Scan for the cell matching the given text and deliver its [X, Y] coordinate at center. 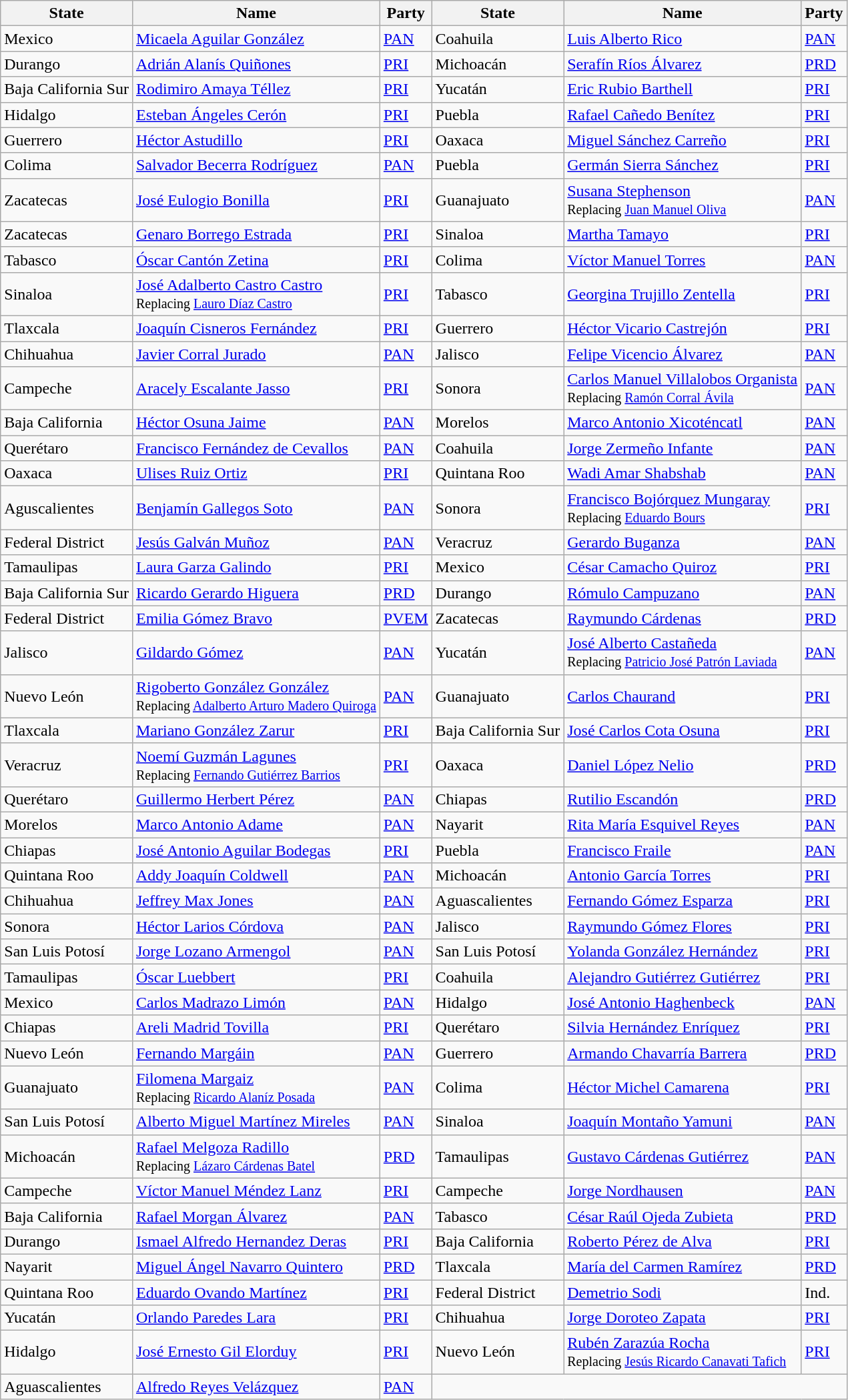
José Eulogio Bonilla [256, 200]
Rigoberto González GonzálezReplacing Adalberto Arturo Madero Quiroga [256, 696]
Héctor Osuna Jaime [256, 423]
Rubén Zarazúa RochaReplacing Jesús Ricardo Canavati Tafich [683, 1353]
Aracely Escalante Jasso [256, 388]
Jeffrey Max Jones [256, 901]
Addy Joaquín Coldwell [256, 876]
Alfredo Reyes Velázquez [256, 1387]
Javier Corral Jurado [256, 354]
Germán Sierra Sánchez [683, 165]
Areli Madrid Tovilla [256, 1028]
Rafael Cañedo Benítez [683, 115]
Héctor Astudillo [256, 140]
Carlos Madrazo Limón [256, 1002]
Gustavo Cárdenas Gutiérrez [683, 1157]
Luis Alberto Rico [683, 39]
Víctor Manuel Méndez Lanz [256, 1191]
Martha Tamayo [683, 234]
Miguel Ángel Navarro Quintero [256, 1267]
Genaro Borrego Estrada [256, 234]
Laura Garza Galindo [256, 568]
Óscar Cantón Zetina [256, 259]
Carlos Manuel Villalobos OrganistaReplacing Ramón Corral Ávila [683, 388]
José Antonio Aguilar Bodegas [256, 850]
Esteban Ángeles Cerón [256, 115]
Adrián Alanís Quiñones [256, 64]
José Alberto CastañedaReplacing Patricio José Patrón Laviada [683, 652]
Miguel Sánchez Carreño [683, 140]
Daniel López Nelio [683, 764]
Wadi Amar Shabshab [683, 474]
Ulises Ruiz Ortiz [256, 474]
Rafael Morgan Álvarez [256, 1216]
Óscar Luebbert [256, 977]
Jorge Zermeño Infante [683, 448]
Aguscalientes [67, 508]
Alejandro Gutiérrez Gutiérrez [683, 977]
Armando Chavarría Barrera [683, 1053]
Roberto Pérez de Alva [683, 1241]
Raymundo Cárdenas [683, 618]
Marco Antonio Xicoténcatl [683, 423]
Francisco Bojórquez MungarayReplacing Eduardo Bours [683, 508]
Georgina Trujillo Zentella [683, 293]
José Antonio Haghenbeck [683, 1002]
Rita María Esquivel Reyes [683, 824]
Mariano González Zarur [256, 730]
Yolanda González Hernández [683, 952]
Noemí Guzmán LagunesReplacing Fernando Gutiérrez Barrios [256, 764]
Raymundo Gómez Flores [683, 926]
Guillermo Herbert Pérez [256, 799]
Fernando Margáin [256, 1053]
Antonio García Torres [683, 876]
Felipe Vicencio Álvarez [683, 354]
Silvia Hernández Enríquez [683, 1028]
Gerardo Buganza [683, 542]
Héctor Michel Camarena [683, 1087]
Gildardo Gómez [256, 652]
José Carlos Cota Osuna [683, 730]
Alberto Miguel Martínez Mireles [256, 1122]
Eduardo Ovando Martínez [256, 1292]
Ricardo Gerardo Higuera [256, 593]
Carlos Chaurand [683, 696]
Víctor Manuel Torres [683, 259]
Orlando Paredes Lara [256, 1318]
María del Carmen Ramírez [683, 1267]
Francisco Fernández de Cevallos [256, 448]
José Adalberto Castro CastroReplacing Lauro Díaz Castro [256, 293]
Serafín Ríos Álvarez [683, 64]
Francisco Fraile [683, 850]
Joaquín Montaño Yamuni [683, 1122]
Jorge Doroteo Zapata [683, 1318]
Emilia Gómez Bravo [256, 618]
Ismael Alfredo Hernandez Deras [256, 1241]
Jorge Nordhausen [683, 1191]
Micaela Aguilar González [256, 39]
César Raúl Ojeda Zubieta [683, 1216]
Filomena MargaizReplacing Ricardo Alaníz Posada [256, 1087]
Susana StephensonReplacing Juan Manuel Oliva [683, 200]
Rutilio Escandón [683, 799]
Héctor Larios Córdova [256, 926]
Joaquín Cisneros Fernández [256, 328]
César Camacho Quiroz [683, 568]
PVEM [406, 618]
Ind. [824, 1292]
Rafael Melgoza RadilloReplacing Lázaro Cárdenas Batel [256, 1157]
Benjamín Gallegos Soto [256, 508]
Jesús Galván Muñoz [256, 542]
Salvador Becerra Rodríguez [256, 165]
José Ernesto Gil Elorduy [256, 1353]
Rodimiro Amaya Téllez [256, 89]
Demetrio Sodi [683, 1292]
Héctor Vicario Castrejón [683, 328]
Eric Rubio Barthell [683, 89]
Fernando Gómez Esparza [683, 901]
Marco Antonio Adame [256, 824]
Rómulo Campuzano [683, 593]
Jorge Lozano Armengol [256, 952]
